Return the [x, y] coordinate for the center point of the cell that contains the specified text.  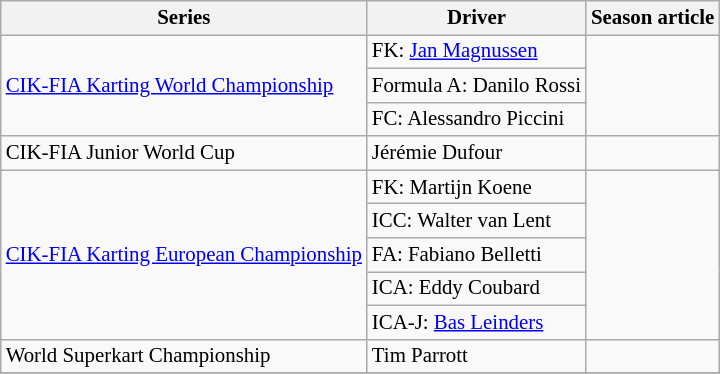
FK: Jan Magnussen [476, 51]
ICC: Walter van Lent [476, 221]
ICA: Eddy Coubard [476, 288]
ICA-J: Bas Leinders [476, 322]
World Superkart Championship [184, 356]
FA: Fabiano Belletti [476, 255]
CIK-FIA Karting European Championship [184, 254]
FK: Martijn Koene [476, 187]
CIK-FIA Karting World Championship [184, 85]
Season article [652, 18]
Formula A: Danilo Rossi [476, 85]
Jérémie Dufour [476, 153]
Tim Parrott [476, 356]
Driver [476, 18]
CIK-FIA Junior World Cup [184, 153]
FC: Alessandro Piccini [476, 119]
Series [184, 18]
